Provide the [x, y] coordinate of the cell's center where the given text is located.  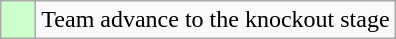
Team advance to the knockout stage [216, 20]
